Search for the cell housing the specified text and yield its [X, Y] center coordinate. 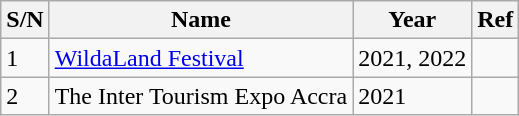
Year [412, 20]
S/N [25, 20]
The Inter Tourism Expo Accra [201, 96]
2021 [412, 96]
Ref [496, 20]
Name [201, 20]
WildaLand Festival [201, 58]
2021, 2022 [412, 58]
2 [25, 96]
1 [25, 58]
